For the text-containing cell, return its midpoint in [x, y] coordinate format. 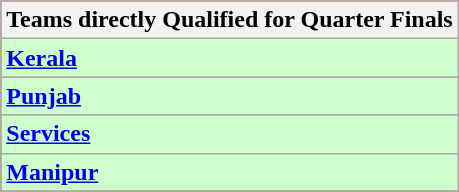
Punjab [230, 96]
Teams directly Qualified for Quarter Finals [230, 20]
Manipur [230, 172]
Kerala [230, 58]
Services [230, 134]
